For the text-containing cell, return its midpoint in [X, Y] coordinate format. 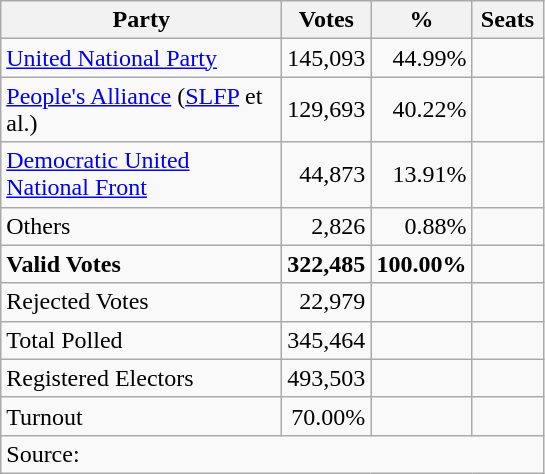
United National Party [142, 58]
Total Polled [142, 340]
Rejected Votes [142, 302]
493,503 [326, 378]
Registered Electors [142, 378]
Votes [326, 20]
70.00% [326, 416]
% [422, 20]
0.88% [422, 226]
13.91% [422, 174]
Turnout [142, 416]
322,485 [326, 264]
Others [142, 226]
345,464 [326, 340]
40.22% [422, 110]
People's Alliance (SLFP et al.) [142, 110]
Source: [272, 454]
145,093 [326, 58]
Democratic United National Front [142, 174]
Party [142, 20]
100.00% [422, 264]
Valid Votes [142, 264]
22,979 [326, 302]
44,873 [326, 174]
44.99% [422, 58]
2,826 [326, 226]
129,693 [326, 110]
Seats [508, 20]
